Pinpoint the cell where the given text exists, returning its (X, Y) midpoint coordinate. 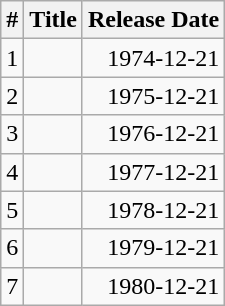
Title (54, 20)
1978-12-21 (153, 210)
1 (12, 58)
1975-12-21 (153, 96)
1976-12-21 (153, 134)
1974-12-21 (153, 58)
1980-12-21 (153, 286)
1979-12-21 (153, 248)
7 (12, 286)
6 (12, 248)
2 (12, 96)
1977-12-21 (153, 172)
4 (12, 172)
3 (12, 134)
5 (12, 210)
Release Date (153, 20)
# (12, 20)
